Pinpoint the cell where the given text exists, returning its (X, Y) midpoint coordinate. 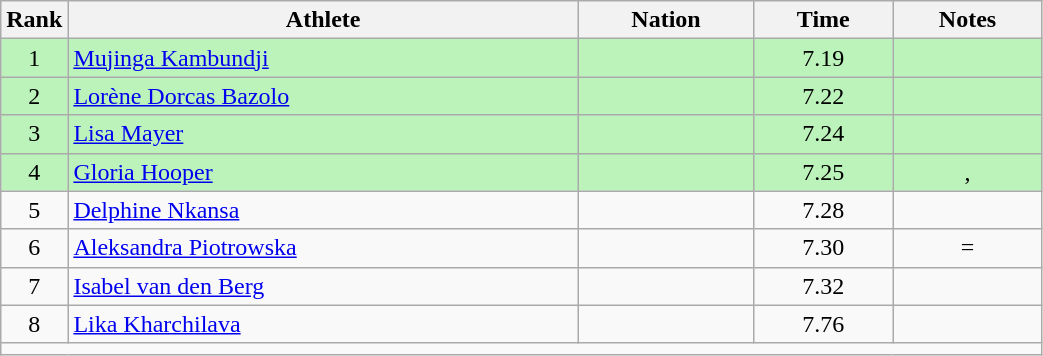
= (968, 248)
Aleksandra Piotrowska (324, 248)
7.28 (824, 210)
Notes (968, 20)
Isabel van den Berg (324, 286)
7.76 (824, 324)
Mujinga Kambundji (324, 58)
7.24 (824, 134)
6 (34, 248)
2 (34, 96)
Time (824, 20)
8 (34, 324)
7.32 (824, 286)
Lika Kharchilava (324, 324)
Lisa Mayer (324, 134)
Gloria Hooper (324, 172)
Delphine Nkansa (324, 210)
7.25 (824, 172)
7.30 (824, 248)
Nation (666, 20)
5 (34, 210)
7.19 (824, 58)
Athlete (324, 20)
7 (34, 286)
4 (34, 172)
Lorène Dorcas Bazolo (324, 96)
, (968, 172)
3 (34, 134)
Rank (34, 20)
7.22 (824, 96)
1 (34, 58)
